Extract the [x, y] coordinate from the center of the cell holding the provided text.  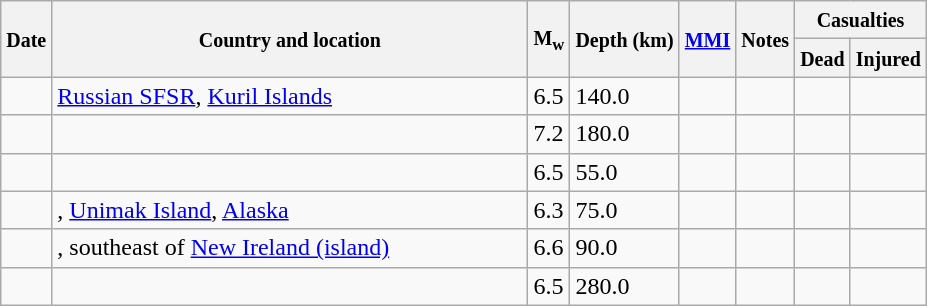
Country and location [290, 39]
, southeast of New Ireland (island) [290, 248]
Russian SFSR, Kuril Islands [290, 96]
Notes [766, 39]
140.0 [624, 96]
55.0 [624, 172]
, Unimak Island, Alaska [290, 210]
6.6 [549, 248]
MMI [708, 39]
6.3 [549, 210]
Dead [823, 58]
280.0 [624, 286]
Casualties [861, 20]
Mw [549, 39]
180.0 [624, 134]
75.0 [624, 210]
Depth (km) [624, 39]
Date [26, 39]
90.0 [624, 248]
7.2 [549, 134]
Injured [888, 58]
